For the text-containing cell, return its midpoint in [X, Y] coordinate format. 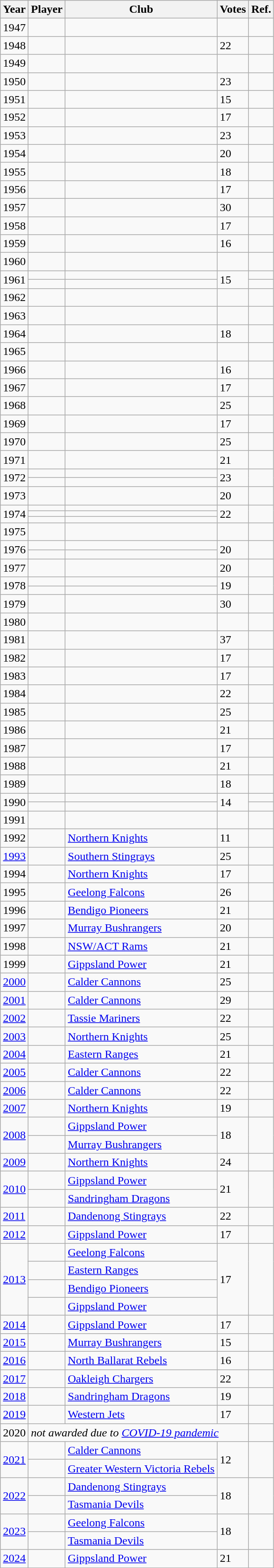
1988 [14, 766]
2005 [14, 1072]
1998 [14, 946]
2023 [14, 1532]
2004 [14, 1054]
12 [233, 1460]
2008 [14, 1135]
26 [233, 892]
14 [233, 802]
1966 [14, 370]
1952 [14, 117]
2017 [14, 1379]
1974 [14, 514]
2014 [14, 1324]
1971 [14, 460]
2002 [14, 1018]
Club [141, 9]
1967 [14, 388]
2003 [14, 1036]
1947 [14, 27]
1976 [14, 550]
2019 [14, 1415]
2010 [14, 1189]
Southern Stingrays [141, 856]
1970 [14, 442]
1993 [14, 856]
1984 [14, 694]
2021 [14, 1460]
Western Jets [141, 1415]
24 [233, 1162]
1997 [14, 928]
2018 [14, 1397]
2011 [14, 1216]
Oakleigh Chargers [141, 1379]
1948 [14, 45]
1990 [14, 802]
2001 [14, 1000]
Votes [233, 9]
1951 [14, 99]
Player [47, 9]
1964 [14, 334]
1969 [14, 424]
1963 [14, 316]
29 [233, 1000]
1996 [14, 910]
1956 [14, 189]
2020 [14, 1433]
1979 [14, 604]
1995 [14, 892]
1999 [14, 964]
1989 [14, 784]
1981 [14, 640]
1987 [14, 748]
1955 [14, 171]
1959 [14, 244]
2012 [14, 1234]
1949 [14, 63]
11 [233, 838]
2013 [14, 1279]
1950 [14, 81]
Greater Western Victoria Rebels [141, 1469]
1960 [14, 262]
Ref. [261, 9]
not awarded due to COVID-19 pandemic [138, 1433]
1977 [14, 568]
2022 [14, 1496]
North Ballarat Rebels [141, 1360]
1954 [14, 153]
1983 [14, 676]
2007 [14, 1108]
1986 [14, 730]
2024 [14, 1559]
37 [233, 640]
Year [14, 9]
2015 [14, 1342]
1975 [14, 532]
1992 [14, 838]
1978 [14, 586]
1958 [14, 226]
1991 [14, 820]
1961 [14, 280]
1972 [14, 478]
2006 [14, 1090]
2016 [14, 1360]
1985 [14, 712]
1968 [14, 406]
1953 [14, 135]
1982 [14, 658]
1973 [14, 496]
1980 [14, 622]
2000 [14, 982]
2009 [14, 1162]
1957 [14, 207]
1965 [14, 352]
Tassie Mariners [141, 1018]
1994 [14, 874]
NSW/ACT Rams [141, 946]
1962 [14, 298]
